Output the [x, y] coordinate of the center of the cell containing the given text.  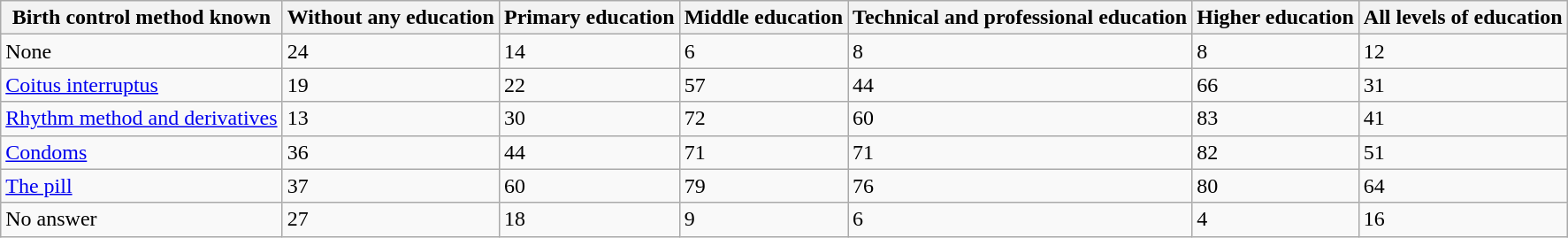
The pill [142, 186]
Without any education [391, 18]
19 [391, 85]
41 [1463, 119]
All levels of education [1463, 18]
76 [1021, 186]
Birth control method known [142, 18]
30 [589, 119]
22 [589, 85]
14 [589, 51]
27 [391, 219]
No answer [142, 219]
83 [1275, 119]
Rhythm method and derivatives [142, 119]
24 [391, 51]
Coitus interruptus [142, 85]
64 [1463, 186]
80 [1275, 186]
72 [763, 119]
4 [1275, 219]
79 [763, 186]
37 [391, 186]
Primary education [589, 18]
Condoms [142, 152]
Higher education [1275, 18]
Middle education [763, 18]
51 [1463, 152]
82 [1275, 152]
36 [391, 152]
12 [1463, 51]
31 [1463, 85]
9 [763, 219]
13 [391, 119]
16 [1463, 219]
None [142, 51]
18 [589, 219]
66 [1275, 85]
Technical and professional education [1021, 18]
57 [763, 85]
